Output the (x, y) coordinate of the center of the cell containing the given text.  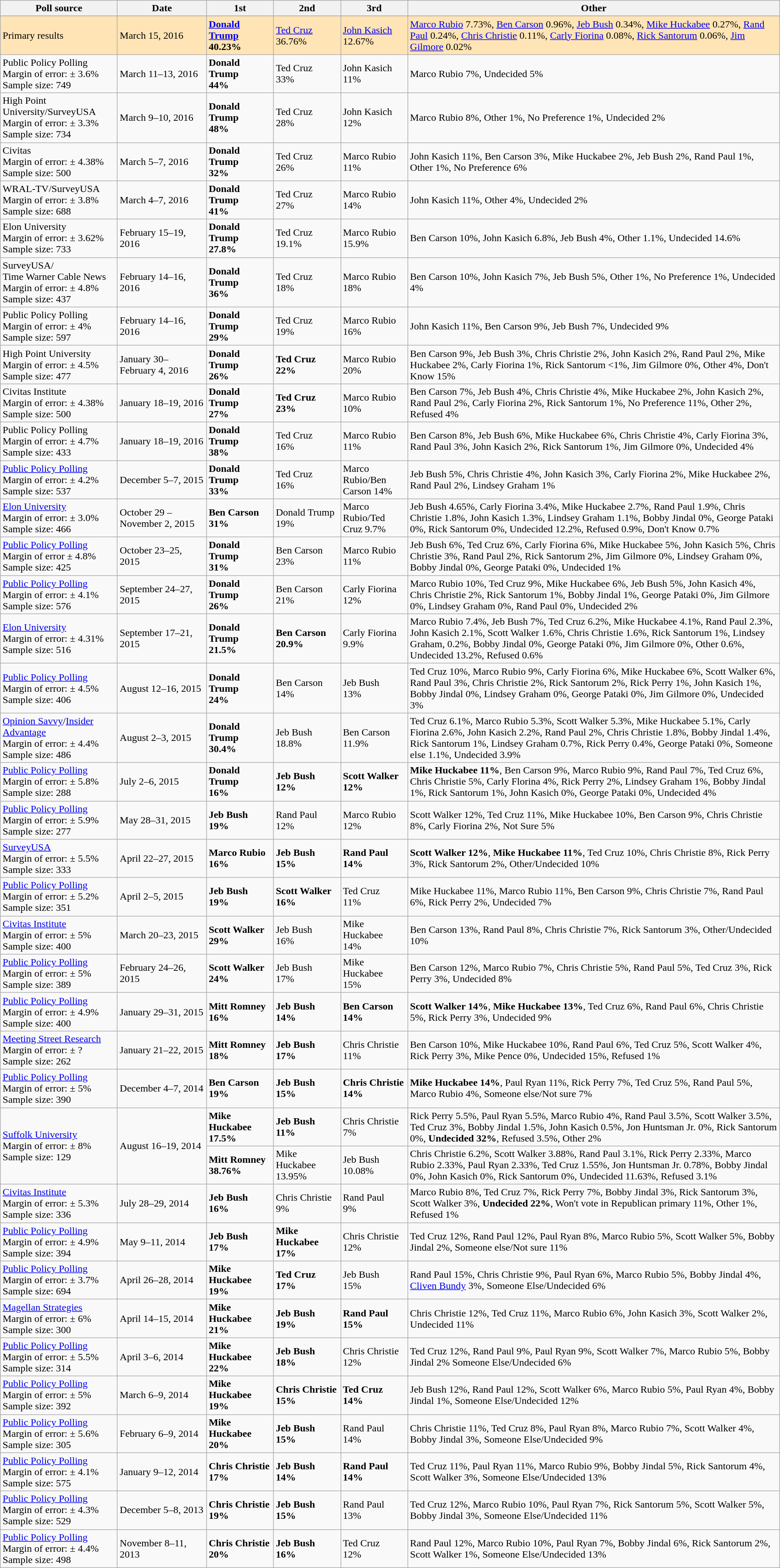
Public Policy PollingMargin of error: ± 5% Sample size: 390 (59, 1088)
Public Policy PollingMargin of error: ± 4.5% Sample size: 406 (59, 688)
Scott Walker12% (374, 782)
Marco Rubio12% (374, 820)
Donald Trump27.8% (240, 238)
Jeb Bush18.8% (307, 738)
Scott Walker29% (240, 935)
Public Policy PollingMargin of error: ± 4.9% Sample size: 394 (59, 1242)
March 9–10, 2016 (162, 117)
Mike Huckabee13.95% (307, 1165)
Ted Cruz23% (307, 403)
Poll source (59, 8)
Ben Carson23% (307, 556)
Ted Cruz36.76% (307, 35)
Public Policy PollingMargin of error: ± 5% Sample size: 392 (59, 1395)
December 5–8, 2013 (162, 1510)
March 6–9, 2014 (162, 1395)
Donald Trump30.4% (240, 738)
John Kasich 11%, Ben Carson 9%, Jeb Bush 7%, Undecided 9% (594, 326)
Marco Rubio15.9% (374, 238)
Public Policy PollingMargin of error: ± 5.9% Sample size: 277 (59, 820)
Mitt Romney16% (240, 1012)
Ted Cruz 12%, Rand Paul 12%, Paul Ryan 8%, Marco Rubio 5%, Scott Walker 5%, Bobby Jindal 2%, Someone else/Not sure 11% (594, 1242)
Donald Trump33% (240, 480)
Jeb Bush10.08% (374, 1165)
Ted Cruz28% (307, 117)
September 24–27, 2015 (162, 595)
November 8–11, 2013 (162, 1548)
March 11–13, 2016 (162, 74)
Carly Fiorina9.9% (374, 639)
High Point University/SurveyUSAMargin of error: ± 3.3% Sample size: 734 (59, 117)
Jeb Bush11% (307, 1127)
Public Policy PollingMargin of error: ± 4% Sample size: 597 (59, 326)
Public Policy PollingMargin of error: ± 5% Sample size: 389 (59, 973)
March 15, 2016 (162, 35)
SurveyUSAMargin of error: ± 5.5% Sample size: 333 (59, 858)
Chris Christie 12%, Ted Cruz 11%, Marco Rubio 6%, John Kasich 3%, Scott Walker 2%, Undecided 11% (594, 1319)
Marco Rubio20% (374, 364)
May 28–31, 2015 (162, 820)
Ted Cruz 12%, Rand Paul 9%, Paul Ryan 9%, Scott Walker 7%, Marco Rubio 5%, Bobby Jindal 2% Someone Else/Undecided 6% (594, 1357)
Scott Walker24% (240, 973)
April 14–15, 2014 (162, 1319)
Elon UniversityMargin of error: ± 3.0% Sample size: 466 (59, 518)
Donald Trump27% (240, 403)
Jeb Bush18% (307, 1357)
March 5–7, 2016 (162, 162)
Public Policy PollingMargin of error: ± 5.8% Sample size: 288 (59, 782)
Rand Paul15% (374, 1319)
Ted Cruz14% (374, 1395)
Suffolk UniversityMargin of error: ± 8% Sample size: 129 (59, 1146)
Civitas InstituteMargin of error: ± 4.38% Sample size: 500 (59, 403)
Ted Cruz33% (307, 74)
John Kasich11% (374, 74)
January 29–31, 2015 (162, 1012)
Public Policy PollingMargin of error: ± 4.4% Sample size: 498 (59, 1548)
Donald Trump44% (240, 74)
Donald Trump41% (240, 200)
Ben Carson11.9% (374, 738)
Mitt Romney38.76% (240, 1165)
John Kasich 11%, Other 4%, Undecided 2% (594, 200)
Public Policy PollingMargin of error: ± 4.3% Sample size: 529 (59, 1510)
Donald Trump31% (240, 556)
February 6–9, 2014 (162, 1433)
Scott Walker16% (307, 897)
March 20–23, 2015 (162, 935)
Elon UniversityMargin of error: ± 4.31% Sample size: 516 (59, 639)
January 21–22, 2015 (162, 1050)
Ted Cruz19.1% (307, 238)
Marco Rubio/Ben Carson 14% (374, 480)
Public Policy PollingMargin of error: ± 3.6% Sample size: 749 (59, 74)
Mike Huckabee 11%, Marco Rubio 11%, Ben Carson 9%, Chris Christie 7%, Rand Paul 6%, Rick Perry 2%, Undecided 7% (594, 897)
John Kasich 11%, Ben Carson 3%, Mike Huckabee 2%, Jeb Bush 2%, Rand Paul 1%, Other 1%, No Preference 6% (594, 162)
Mike Huckabee22% (240, 1357)
Marco Rubio 8%, Other 1%, No Preference 1%, Undecided 2% (594, 117)
Ben Carson 13%, Rand Paul 8%, Chris Christie 7%, Rick Santorum 3%, Other/Undecided 10% (594, 935)
Ben Carson 12%, Marco Rubio 7%, Chris Christie 5%, Rand Paul 5%, Ted Cruz 3%, Rick Perry 3%, Undecided 8% (594, 973)
Public Policy PollingMargin of error: ± 5.5% Sample size: 314 (59, 1357)
Marco Rubio 11% (374, 441)
Chris Christie20% (240, 1548)
Jeb Bush13% (374, 688)
Chris Christie11% (374, 1050)
2nd (307, 8)
September 17–21, 2015 (162, 639)
Donald Trump48% (240, 117)
John Kasich12% (374, 117)
Jeb Bush12% (307, 782)
Mike Huckabee17.5% (240, 1127)
CivitasMargin of error: ± 4.38% Sample size: 500 (59, 162)
Chris Christie15% (307, 1395)
Scott Walker 12%, Mike Huckabee 11%, Ted Cruz 10%, Chris Christie 8%, Rick Perry 3%, Rick Santorum 2%, Other/Undecided 10% (594, 858)
Public Policy PollingMargin of error: ± 5.6% Sample size: 305 (59, 1433)
Carly Fiorina12% (374, 595)
Mitt Romney18% (240, 1050)
December 4–7, 2014 (162, 1088)
Public Policy PollingMargin of error: ± 3.7% Sample size: 694 (59, 1280)
Donald Trump32% (240, 162)
3rd (374, 8)
Donald Trump21.5% (240, 639)
Other (594, 8)
August 16–19, 2014 (162, 1146)
Jeb Bush 12%, Rand Paul 12%, Scott Walker 6%, Marco Rubio 5%, Paul Ryan 4%, Bobby Jindal 1%, Someone Else/Undecided 12% (594, 1395)
Ted Cruz22% (307, 364)
John Kasich12.67% (374, 35)
April 2–5, 2015 (162, 897)
Meeting Street ResearchMargin of error: ± ? Sample size: 262 (59, 1050)
Rand Paul 12%, Marco Rubio 10%, Paul Ryan 7%, Bobby Jindal 6%, Rick Santorum 2%, Scott Walker 1%, Someone Else/Undecided 13% (594, 1548)
December 5–7, 2015 (162, 480)
1st (240, 8)
Opinion Savvy/Insider AdvantageMargin of error: ± 4.4% Sample size: 486 (59, 738)
Rand Paul 15%, Chris Christie 9%, Paul Ryan 6%, Marco Rubio 5%, Bobby Jindal 4%, Cliven Bundy 3%, Someone Else/Undecided 6% (594, 1280)
High Point UniversityMargin of error: ± 4.5% Sample size: 477 (59, 364)
Donald Trump38% (240, 441)
Magellan StrategiesMargin of error: ± 6% Sample size: 300 (59, 1319)
Public Policy PollingMargin of error: ± 4.1% Sample size: 575 (59, 1472)
August 2–3, 2015 (162, 738)
Marco Rubio/Ted Cruz 9.7% (374, 518)
Chris Christie7% (374, 1127)
Ted Cruz12% (374, 1548)
Primary results (59, 35)
Donald Trump29% (240, 326)
April 26–28, 2014 (162, 1280)
Marco Rubio18% (374, 282)
Ben Carson31% (240, 518)
Chris Christie17% (240, 1472)
Chris Christie19% (240, 1510)
Ted Cruz19% (307, 326)
January 30–February 4, 2016 (162, 364)
Marco Rubio14% (374, 200)
October 29 – November 2, 2015 (162, 518)
Public Policy PollingMargin of error: ± 5.2% Sample size: 351 (59, 897)
Ted Cruz18% (307, 282)
April 3–6, 2014 (162, 1357)
Ben Carson19% (240, 1088)
March 4–7, 2016 (162, 200)
SurveyUSA/Time Warner Cable NewsMargin of error: ± 4.8% Sample size: 437 (59, 282)
Ben Carson 10%, John Kasich 6.8%, Jeb Bush 4%, Other 1.1%, Undecided 14.6% (594, 238)
Ben Carson 10%, John Kasich 7%, Jeb Bush 5%, Other 1%, No Preference 1%, Undecided 4% (594, 282)
April 22–27, 2015 (162, 858)
Ted Cruz 11%, Paul Ryan 11%, Marco Rubio 9%, Bobby Jindal 5%, Rick Santorum 4%, Scott Walker 3%, Someone Else/Undecided 13% (594, 1472)
May 9–11, 2014 (162, 1242)
August 12–16, 2015 (162, 688)
Civitas InstituteMargin of error: ± 5.3% Sample size: 336 (59, 1204)
Mike Huckabee14% (374, 935)
Public Policy PollingMargin of error ± 4.8% Sample size: 425 (59, 556)
February 24–26, 2015 (162, 973)
Rand Paul13% (374, 1510)
Ben Carson 10%, Mike Huckabee 10%, Rand Paul 6%, Ted Cruz 5%, Scott Walker 4%, Rick Perry 3%, Mike Pence 0%, Undecided 15%, Refused 1% (594, 1050)
January 9–12, 2014 (162, 1472)
Mike Huckabee20% (240, 1433)
Marco Rubio 10% (374, 403)
Ted Cruz27% (307, 200)
Public Policy PollingMargin of error: ± 4.2% Sample size: 537 (59, 480)
Scott Walker 12%, Ted Cruz 11%, Mike Huckabee 10%, Ben Carson 9%, Chris Christie 8%, Carly Fiorina 2%, Not Sure 5% (594, 820)
Chris Christie 11%, Ted Cruz 8%, Paul Ryan 8%, Marco Rubio 7%, Scott Walker 4%, Bobby Jindal 3%, Someone Else/Undecided 9% (594, 1433)
Date (162, 8)
WRAL-TV/SurveyUSAMargin of error: ± 3.8% Sample size: 688 (59, 200)
Marco Rubio 7%, Undecided 5% (594, 74)
Mike Huckabee17% (307, 1242)
Public Policy PollingMargin of error: ± 4.9% Sample size: 400 (59, 1012)
Ted Cruz11% (374, 897)
July 28–29, 2014 (162, 1204)
Rand Paul12% (307, 820)
Donald Trump36% (240, 282)
Ben Carson21% (307, 595)
Scott Walker 14%, Mike Huckabee 13%, Ted Cruz 6%, Rand Paul 6%, Chris Christie 5%, Rick Perry 3%, Undecided 9% (594, 1012)
Ted Cruz 12%, Marco Rubio 10%, Paul Ryan 7%, Rick Santorum 5%, Scott Walker 5%, Bobby Jindal 3%, Someone Else/Undecided 11% (594, 1510)
Donald Trump19% (307, 518)
October 23–25, 2015 (162, 556)
Mike Huckabee21% (240, 1319)
Chris Christie14% (374, 1088)
Chris Christie9% (307, 1204)
Ben Carson20.9% (307, 639)
Ted Cruz26% (307, 162)
Ted Cruz17% (307, 1280)
Rand Paul9% (374, 1204)
Public Policy PollingMargin of error: ± 4.7% Sample size: 433 (59, 441)
July 2–6, 2015 (162, 782)
Jeb Bush 5%, Chris Christie 4%, John Kasich 3%, Carly Fiorina 2%, Mike Huckabee 2%, Rand Paul 2%, Lindsey Graham 1% (594, 480)
Elon UniversityMargin of error: ± 3.62% Sample size: 733 (59, 238)
February 15–19, 2016 (162, 238)
Mike Huckabee 14%, Paul Ryan 11%, Rick Perry 7%, Ted Cruz 5%, Rand Paul 5%, Marco Rubio 4%, Someone else/Not sure 7% (594, 1088)
Donald Trump40.23% (240, 35)
Donald Trump16% (240, 782)
Donald Trump24% (240, 688)
Public Policy PollingMargin of error: ± 4.1% Sample size: 576 (59, 595)
Mike Huckabee15% (374, 973)
Civitas InstituteMargin of error: ± 5% Sample size: 400 (59, 935)
